Output the [X, Y] coordinate of the center of the cell containing the given text.  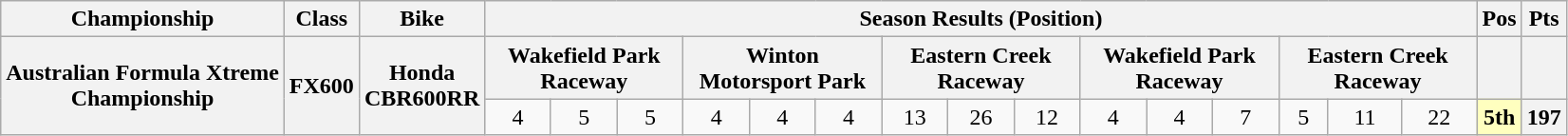
Honda CBR600RR [421, 86]
Australian Formula Xtreme Championship [142, 86]
Season Results (Position) [981, 19]
Pos [1500, 19]
26 [981, 117]
5th [1500, 117]
Championship [142, 19]
FX600 [321, 86]
Class [321, 19]
197 [1543, 117]
22 [1439, 117]
Winton Motorsport Park [782, 68]
7 [1245, 117]
12 [1047, 117]
Bike [421, 19]
13 [915, 117]
11 [1365, 117]
Pts [1543, 19]
